Identify which cell holds the provided text, then report its (X, Y) central coordinate. 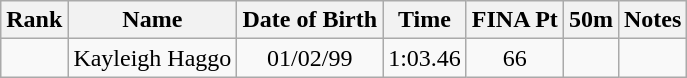
FINA Pt (514, 20)
Kayleigh Haggo (152, 58)
Rank (34, 20)
1:03.46 (425, 58)
Date of Birth (310, 20)
Notes (652, 20)
01/02/99 (310, 58)
Time (425, 20)
50m (590, 20)
Name (152, 20)
66 (514, 58)
